Find where the given text appears and provide that cell's center as [X, Y] coordinate. 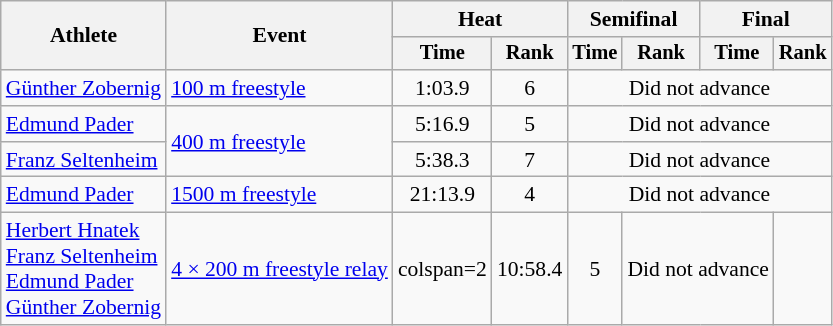
Event [280, 36]
10:58.4 [530, 269]
colspan=2 [442, 269]
1500 m freestyle [280, 195]
Herbert HnatekFranz SeltenheimEdmund PaderGünther Zobernig [84, 269]
5:16.9 [442, 124]
100 m freestyle [280, 88]
4 [530, 195]
400 m freestyle [280, 142]
6 [530, 88]
Franz Seltenheim [84, 160]
Semifinal [633, 19]
7 [530, 160]
Heat [480, 19]
1:03.9 [442, 88]
Final [766, 19]
Athlete [84, 36]
21:13.9 [442, 195]
5:38.3 [442, 160]
Günther Zobernig [84, 88]
4 × 200 m freestyle relay [280, 269]
